Find where the given text appears and provide that cell's center as (X, Y) coordinate. 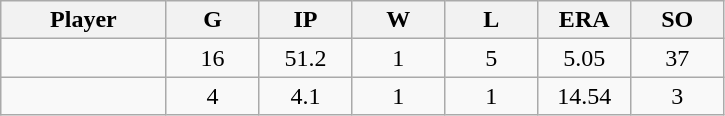
14.54 (584, 96)
G (212, 20)
W (398, 20)
SO (678, 20)
51.2 (306, 58)
ERA (584, 20)
IP (306, 20)
L (492, 20)
4 (212, 96)
Player (84, 20)
4.1 (306, 96)
3 (678, 96)
5 (492, 58)
37 (678, 58)
16 (212, 58)
5.05 (584, 58)
